Identify which cell holds the provided text, then report its [X, Y] central coordinate. 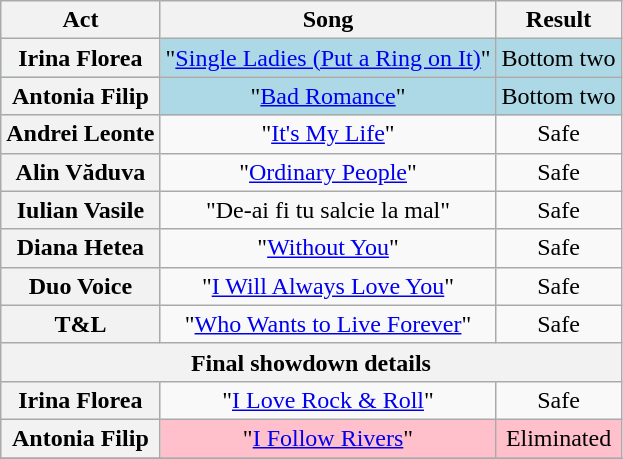
"Bad Romance" [328, 96]
Duo Voice [80, 286]
"De-ai fi tu salcie la mal" [328, 210]
Result [558, 20]
Diana Hetea [80, 248]
Andrei Leonte [80, 134]
"I Follow Rivers" [328, 438]
"Without You" [328, 248]
"It's My Life" [328, 134]
Final showdown details [311, 362]
Song [328, 20]
"I Love Rock & Roll" [328, 400]
Alin Văduva [80, 172]
Iulian Vasile [80, 210]
"I Will Always Love You" [328, 286]
T&L [80, 324]
Act [80, 20]
Eliminated [558, 438]
"Single Ladies (Put a Ring on It)" [328, 58]
"Who Wants to Live Forever" [328, 324]
"Ordinary People" [328, 172]
